From the cell containing the given text, extract its center point as (x, y) coordinate. 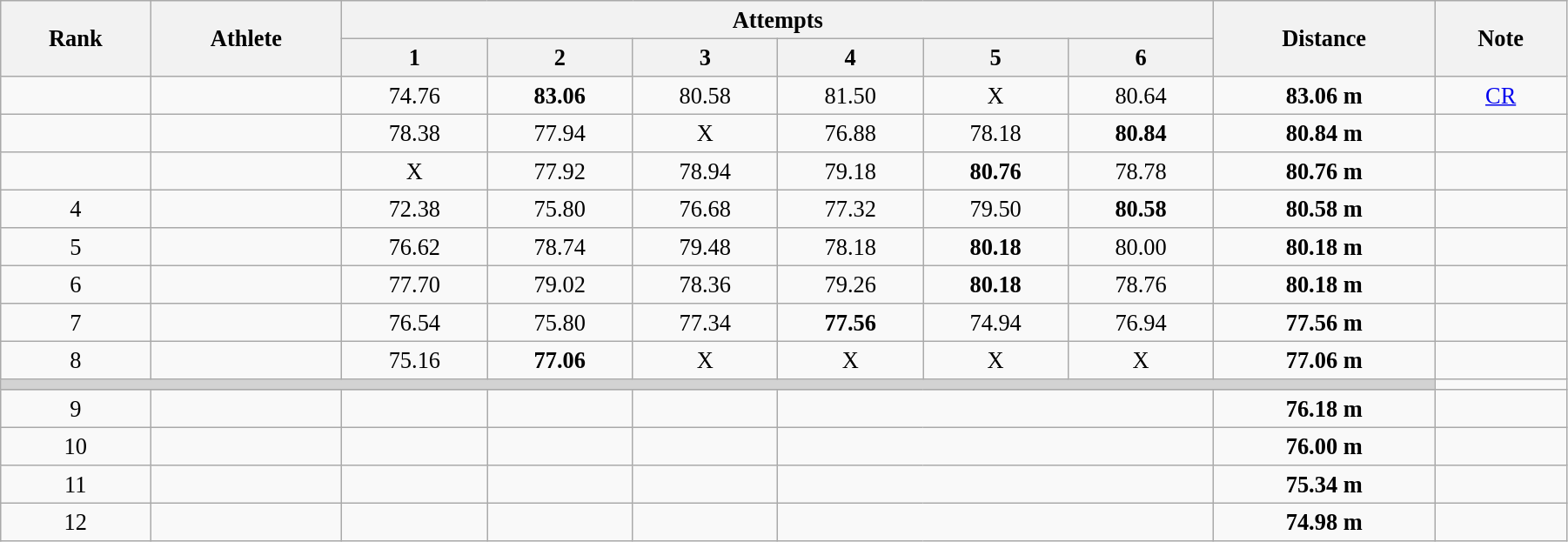
75.16 (414, 360)
79.26 (851, 284)
79.02 (560, 284)
78.38 (414, 133)
Athlete (246, 38)
72.38 (414, 209)
79.18 (851, 171)
74.98 m (1324, 522)
80.84 (1142, 133)
76.54 (414, 323)
77.56 (851, 323)
76.68 (705, 209)
80.58 m (1324, 209)
78.74 (560, 247)
12 (76, 522)
77.56 m (1324, 323)
76.94 (1142, 323)
2 (560, 57)
7 (76, 323)
78.78 (1142, 171)
74.76 (414, 95)
76.88 (851, 133)
Attempts (778, 19)
79.48 (705, 247)
74.94 (995, 323)
76.18 m (1324, 409)
77.06 m (1324, 360)
80.84 m (1324, 133)
78.94 (705, 171)
76.62 (414, 247)
75.34 m (1324, 485)
80.76 m (1324, 171)
3 (705, 57)
80.00 (1142, 247)
11 (76, 485)
Rank (76, 38)
77.34 (705, 323)
10 (76, 446)
79.50 (995, 209)
77.32 (851, 209)
77.06 (560, 360)
CR (1501, 95)
Distance (1324, 38)
8 (76, 360)
1 (414, 57)
77.70 (414, 284)
83.06 m (1324, 95)
80.64 (1142, 95)
81.50 (851, 95)
78.76 (1142, 284)
83.06 (560, 95)
76.00 m (1324, 446)
Note (1501, 38)
77.94 (560, 133)
80.76 (995, 171)
77.92 (560, 171)
9 (76, 409)
78.36 (705, 284)
